For the text-containing cell, return its midpoint in (X, Y) coordinate format. 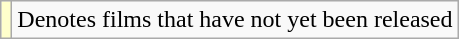
Denotes films that have not yet been released (235, 20)
